Return (X, Y) of the center of cell containing provided text 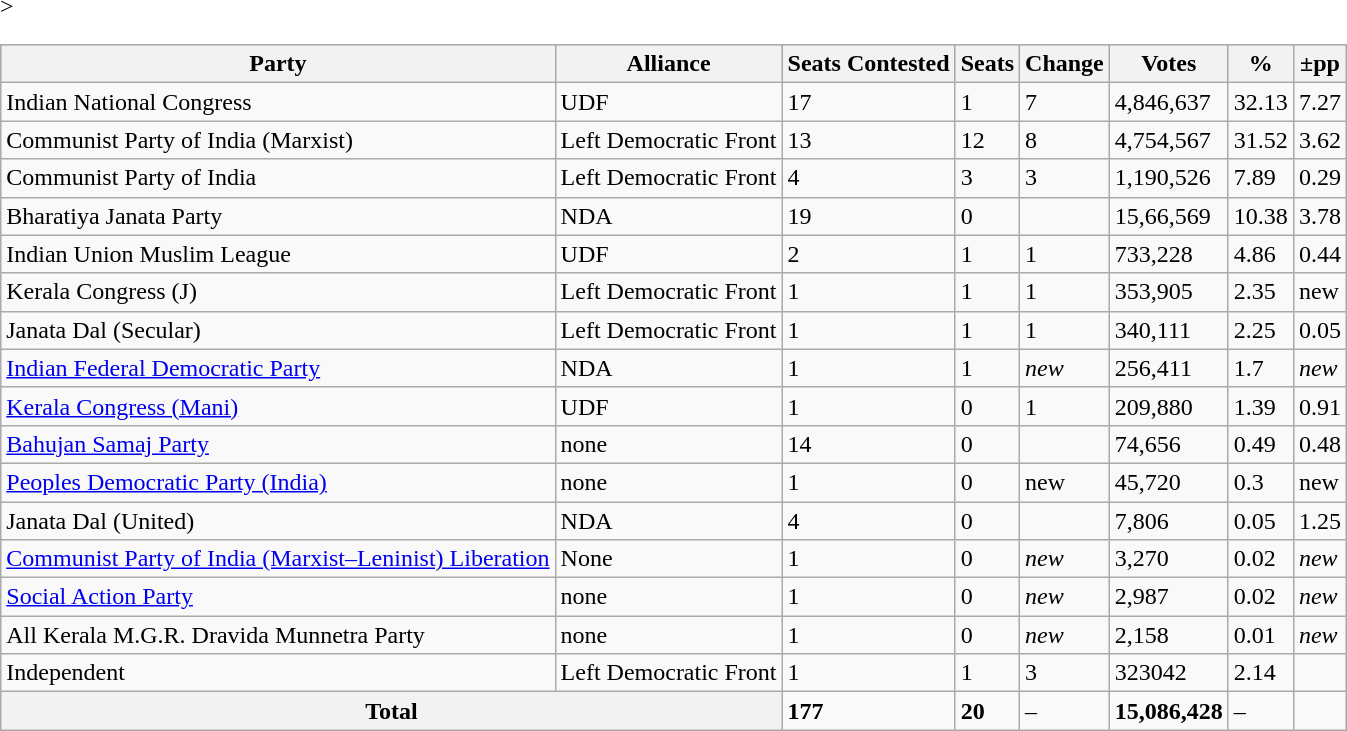
Janata Dal (United) (278, 521)
Social Action Party (278, 597)
31.52 (1260, 140)
4,846,637 (1168, 102)
Total (392, 711)
2.25 (1260, 330)
0.49 (1260, 444)
Indian Federal Democratic Party (278, 368)
0.44 (1320, 254)
256,411 (1168, 368)
4.86 (1260, 254)
Indian National Congress (278, 102)
0.91 (1320, 406)
3,270 (1168, 559)
Party (278, 64)
0.48 (1320, 444)
323042 (1168, 673)
1.7 (1260, 368)
32.13 (1260, 102)
15,086,428 (1168, 711)
2,158 (1168, 635)
Janata Dal (Secular) (278, 330)
0.01 (1260, 635)
Communist Party of India (278, 178)
1,190,526 (1168, 178)
20 (987, 711)
13 (868, 140)
8 (1065, 140)
Indian Union Muslim League (278, 254)
Bharatiya Janata Party (278, 216)
Change (1065, 64)
19 (868, 216)
2 (868, 254)
0.3 (1260, 482)
2,987 (1168, 597)
Seats (987, 64)
7.89 (1260, 178)
3.78 (1320, 216)
353,905 (1168, 292)
None (668, 559)
3.62 (1320, 140)
12 (987, 140)
177 (868, 711)
2.35 (1260, 292)
0.29 (1320, 178)
% (1260, 64)
7,806 (1168, 521)
209,880 (1168, 406)
340,111 (1168, 330)
7.27 (1320, 102)
2.14 (1260, 673)
1.39 (1260, 406)
17 (868, 102)
Independent (278, 673)
Votes (1168, 64)
Communist Party of India (Marxist) (278, 140)
14 (868, 444)
±pp (1320, 64)
Alliance (668, 64)
Kerala Congress (J) (278, 292)
7 (1065, 102)
15,66,569 (1168, 216)
1.25 (1320, 521)
Communist Party of India (Marxist–Leninist) Liberation (278, 559)
733,228 (1168, 254)
45,720 (1168, 482)
Bahujan Samaj Party (278, 444)
Kerala Congress (Mani) (278, 406)
Seats Contested (868, 64)
74,656 (1168, 444)
All Kerala M.G.R. Dravida Munnetra Party (278, 635)
4,754,567 (1168, 140)
Peoples Democratic Party (India) (278, 482)
10.38 (1260, 216)
